Detect which cell encompasses the target text, then output its [x, y] center coordinate. 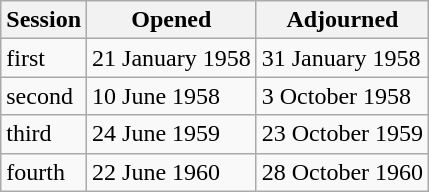
second [44, 96]
Adjourned [342, 20]
Session [44, 20]
third [44, 134]
28 October 1960 [342, 172]
Opened [172, 20]
10 June 1958 [172, 96]
23 October 1959 [342, 134]
first [44, 58]
24 June 1959 [172, 134]
21 January 1958 [172, 58]
31 January 1958 [342, 58]
3 October 1958 [342, 96]
22 June 1960 [172, 172]
fourth [44, 172]
